From the cell containing the given text, extract its center point as [x, y] coordinate. 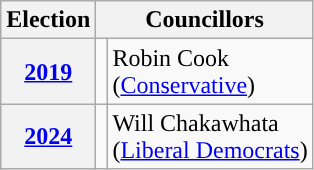
Will Chakawhata(Liberal Democrats) [210, 136]
Election [48, 20]
Robin Cook(Conservative) [210, 72]
2024 [48, 136]
2019 [48, 72]
Councillors [204, 20]
